Provide the (X, Y) coordinate of the cell's center where the given text is located.  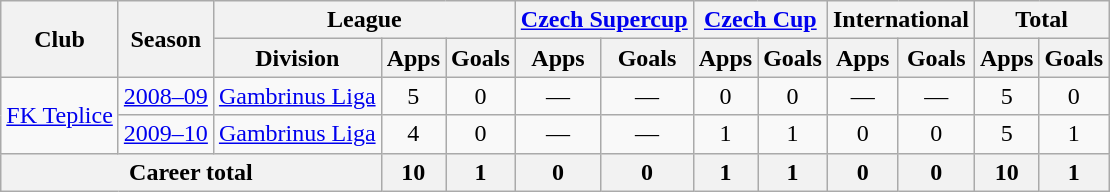
Czech Cup (760, 20)
League (364, 20)
2009–10 (166, 134)
Total (1041, 20)
Czech Supercup (604, 20)
FK Teplice (60, 115)
2008–09 (166, 96)
Division (297, 58)
Club (60, 39)
4 (413, 134)
Season (166, 39)
International (900, 20)
Career total (191, 172)
